Return the [X, Y] coordinate for the center point of the cell that contains the specified text.  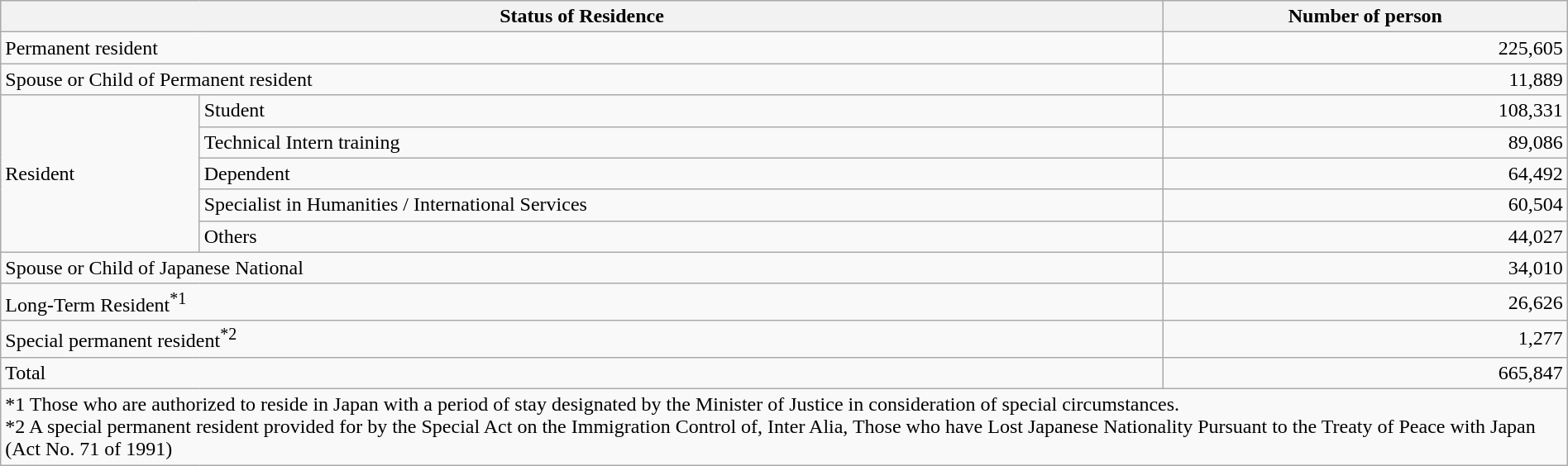
Permanent resident [582, 48]
60,504 [1365, 205]
Number of person [1365, 17]
Resident [100, 174]
665,847 [1365, 373]
Technical Intern training [681, 142]
Status of Residence [582, 17]
Student [681, 111]
Total [582, 373]
1,277 [1365, 339]
Long-Term Resident*1 [582, 302]
Special permanent resident*2 [582, 339]
26,626 [1365, 302]
11,889 [1365, 79]
Others [681, 236]
108,331 [1365, 111]
89,086 [1365, 142]
225,605 [1365, 48]
Spouse or Child of Permanent resident [582, 79]
Spouse or Child of Japanese National [582, 268]
34,010 [1365, 268]
44,027 [1365, 236]
Specialist in Humanities / International Services [681, 205]
64,492 [1365, 174]
Dependent [681, 174]
